Output the [X, Y] coordinate of the center of the cell containing the given text.  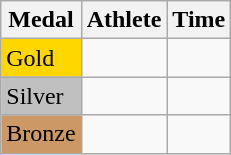
Athlete [124, 20]
Time [199, 20]
Medal [41, 20]
Silver [41, 96]
Bronze [41, 134]
Gold [41, 58]
